Locate the cell with the specified text and output its [x, y] center coordinate. 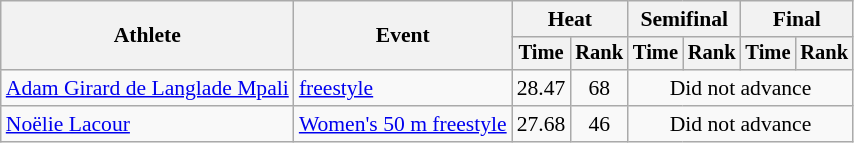
Event [403, 36]
Final [797, 19]
Adam Girard de Langlade Mpali [148, 88]
Semifinal [684, 19]
27.68 [542, 124]
28.47 [542, 88]
Athlete [148, 36]
Women's 50 m freestyle [403, 124]
46 [599, 124]
68 [599, 88]
Heat [570, 19]
freestyle [403, 88]
Noëlie Lacour [148, 124]
